Return [x, y] of the center of cell containing provided text 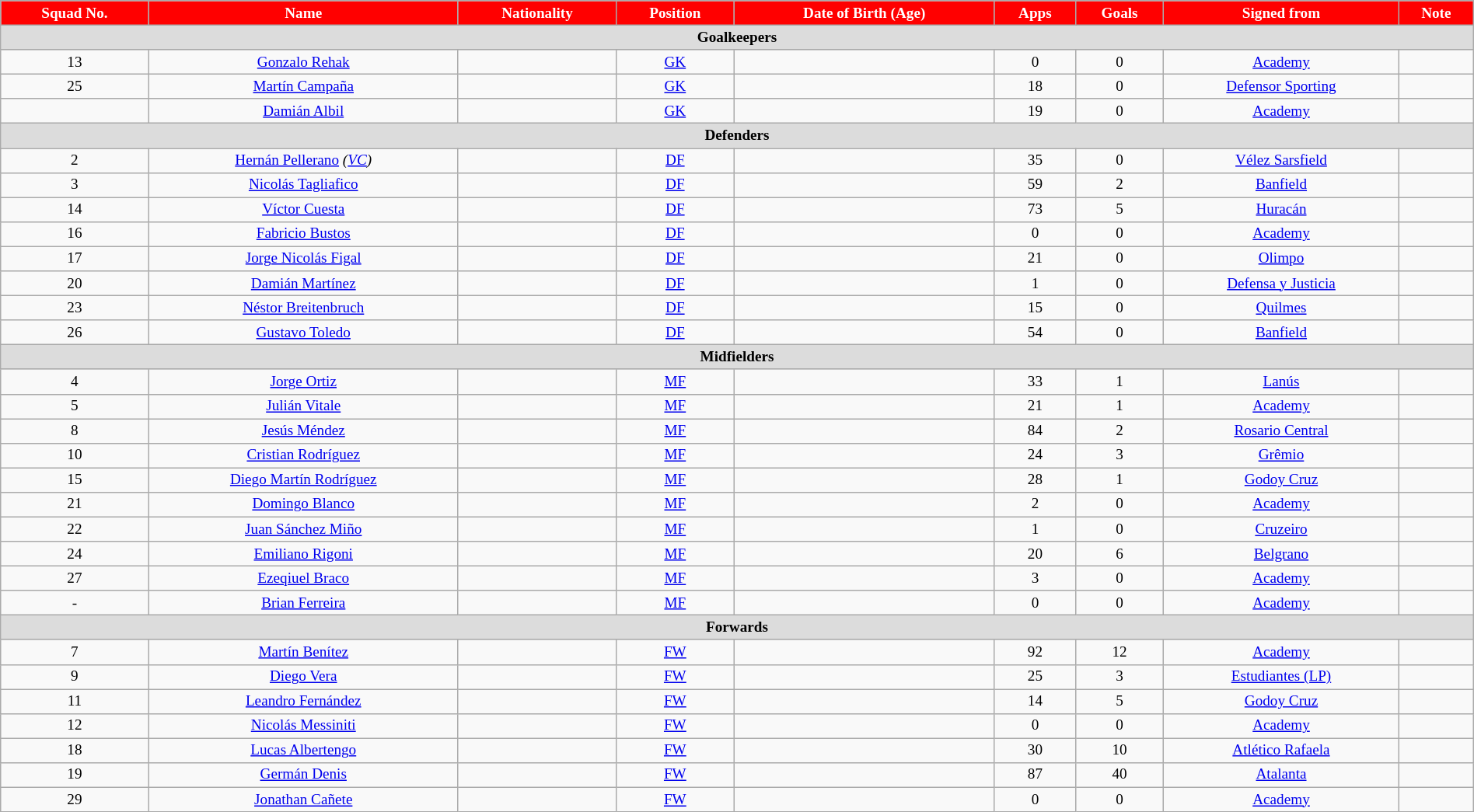
Víctor Cuesta [303, 210]
29 [75, 800]
Jorge Ortiz [303, 382]
73 [1035, 210]
Ezeqiuel Braco [303, 578]
Forwards [737, 628]
Diego Vera [303, 677]
30 [1035, 751]
Goalkeepers [737, 37]
Hernán Pellerano (VC) [303, 160]
Atlético Rafaela [1281, 751]
Goals [1119, 13]
27 [75, 578]
Midfielders [737, 357]
Diego Martín Rodríguez [303, 480]
Note [1436, 13]
Nicolás Messiniti [303, 726]
Leandro Fernández [303, 701]
Gustavo Toledo [303, 333]
4 [75, 382]
Name [303, 13]
Lucas Albertengo [303, 751]
Jonathan Cañete [303, 800]
Olimpo [1281, 259]
- [75, 603]
Emiliano Rigoni [303, 554]
Defensa y Justicia [1281, 284]
Huracán [1281, 210]
Position [676, 13]
33 [1035, 382]
Quilmes [1281, 308]
Germán Denis [303, 775]
22 [75, 529]
Atalanta [1281, 775]
Nicolás Tagliafico [303, 185]
92 [1035, 652]
23 [75, 308]
Martín Campaña [303, 86]
Apps [1035, 13]
Cruzeiro [1281, 529]
Cristian Rodríguez [303, 455]
Defensor Sporting [1281, 86]
Néstor Breitenbruch [303, 308]
6 [1119, 554]
28 [1035, 480]
Gonzalo Rehak [303, 62]
40 [1119, 775]
11 [75, 701]
Jorge Nicolás Figal [303, 259]
35 [1035, 160]
Signed from [1281, 13]
Belgrano [1281, 554]
16 [75, 234]
59 [1035, 185]
Domingo Blanco [303, 504]
Damián Martínez [303, 284]
Martín Benítez [303, 652]
Jesús Méndez [303, 430]
26 [75, 333]
13 [75, 62]
Date of Birth (Age) [864, 13]
84 [1035, 430]
Vélez Sarsfield [1281, 160]
87 [1035, 775]
Grêmio [1281, 455]
Fabricio Bustos [303, 234]
Squad No. [75, 13]
Juan Sánchez Miño [303, 529]
Estudiantes (LP) [1281, 677]
Lanús [1281, 382]
17 [75, 259]
Julián Vitale [303, 406]
Defenders [737, 136]
54 [1035, 333]
Nationality [536, 13]
9 [75, 677]
7 [75, 652]
Brian Ferreira [303, 603]
Damián Albil [303, 111]
8 [75, 430]
Rosario Central [1281, 430]
